Detect which cell encompasses the target text, then output its [x, y] center coordinate. 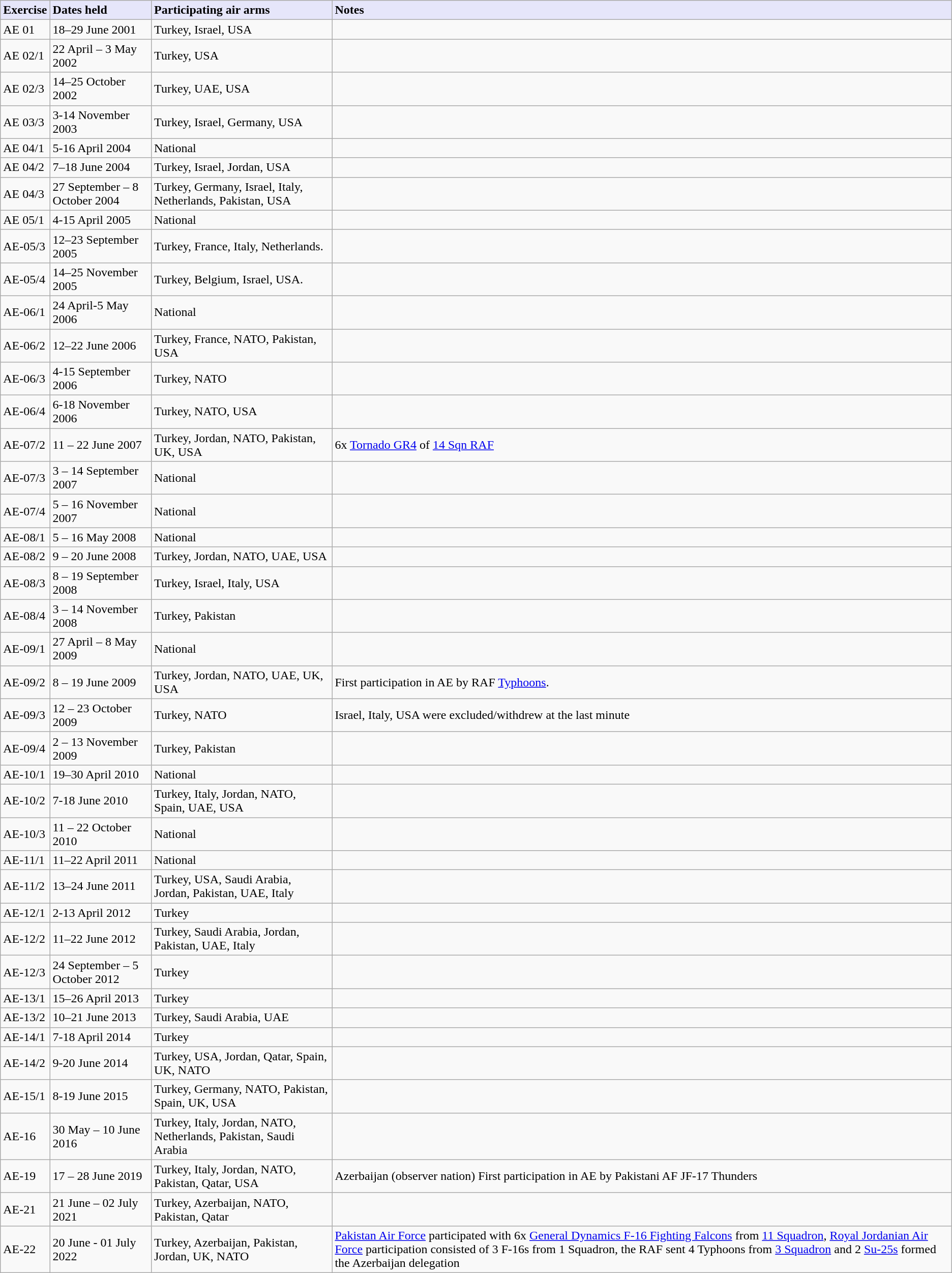
AE-19 [25, 1176]
7-18 April 2014 [101, 1037]
Turkey, Israel, Italy, USA [242, 583]
AE-05/4 [25, 279]
Exercise [25, 10]
18–29 June 2001 [101, 30]
7–18 June 2004 [101, 167]
8 – 19 September 2008 [101, 583]
21 June – 02 July 2021 [101, 1209]
AE-09/1 [25, 649]
Turkey, USA, Jordan, Qatar, Spain, UK, NATO [242, 1063]
AE-10/2 [25, 801]
3-14 November 2003 [101, 122]
AE-08/1 [25, 537]
AE-08/3 [25, 583]
AE-11/2 [25, 886]
AE-15/1 [25, 1096]
12–22 June 2006 [101, 345]
AE 03/3 [25, 122]
Turkey, Saudi Arabia, UAE [242, 1018]
AE 04/2 [25, 167]
AE-06/3 [25, 379]
20 June - 01 July 2022 [101, 1249]
Notes [642, 10]
11–22 June 2012 [101, 939]
AE-16 [25, 1136]
14–25 November 2005 [101, 279]
3 – 14 November 2008 [101, 616]
24 September – 5 October 2012 [101, 972]
AE-08/2 [25, 557]
3 – 14 September 2007 [101, 478]
AE 01 [25, 30]
AE-06/2 [25, 345]
AE-12/1 [25, 913]
AE-12/3 [25, 972]
Turkey, Israel, USA [242, 30]
AE-22 [25, 1249]
7-18 June 2010 [101, 801]
Turkey, NATO, USA [242, 412]
Turkey, Israel, Germany, USA [242, 122]
27 September – 8 October 2004 [101, 193]
AE-13/2 [25, 1018]
AE-09/4 [25, 748]
AE-07/4 [25, 511]
Turkey, Germany, NATO, Pakistan, Spain, UK, USA [242, 1096]
First participation in AE by RAF Typhoons. [642, 682]
Turkey, Italy, Jordan, NATO, Spain, UAE, USA [242, 801]
Turkey, USA [242, 56]
AE 04/3 [25, 193]
AE-05/3 [25, 246]
Turkey, Jordan, NATO, UAE, USA [242, 557]
AE-14/1 [25, 1037]
AE-14/2 [25, 1063]
Turkey, Germany, Israel, Italy, Netherlands, Pakistan, USA [242, 193]
Israel, Italy, USA were excluded/withdrew at the last minute [642, 715]
AE 02/3 [25, 89]
8 – 19 June 2009 [101, 682]
19–30 April 2010 [101, 774]
6x Tornado GR4 of 14 Sqn RAF [642, 445]
22 April – 3 May 2002 [101, 56]
12 – 23 October 2009 [101, 715]
14–25 October 2002 [101, 89]
Turkey, USA, Saudi Arabia, Jordan, Pakistan, UAE, Italy [242, 886]
Participating air arms [242, 10]
11 – 22 October 2010 [101, 833]
2 – 13 November 2009 [101, 748]
Turkey, Jordan, NATO, Pakistan, UK, USA [242, 445]
Turkey, France, Italy, Netherlands. [242, 246]
12–23 September 2005 [101, 246]
Turkey, UAE, USA [242, 89]
AE 04/1 [25, 148]
AE-10/1 [25, 774]
AE 05/1 [25, 220]
Turkey, Italy, Jordan, NATO, Netherlands, Pakistan, Saudi Arabia [242, 1136]
27 April – 8 May 2009 [101, 649]
Turkey, France, NATO, Pakistan, USA [242, 345]
11–22 April 2011 [101, 860]
Turkey, Italy, Jordan, NATO, Pakistan, Qatar, USA [242, 1176]
6-18 November 2006 [101, 412]
AE-09/2 [25, 682]
AE-21 [25, 1209]
AE-13/1 [25, 998]
24 April-5 May 2006 [101, 312]
9-20 June 2014 [101, 1063]
30 May – 10 June 2016 [101, 1136]
Turkey, Jordan, NATO, UAE, UK, USA [242, 682]
13–24 June 2011 [101, 886]
10–21 June 2013 [101, 1018]
AE-12/2 [25, 939]
AE-07/2 [25, 445]
17 – 28 June 2019 [101, 1176]
AE-10/3 [25, 833]
AE-06/1 [25, 312]
AE-07/3 [25, 478]
8-19 June 2015 [101, 1096]
AE-09/3 [25, 715]
15–26 April 2013 [101, 998]
2-13 April 2012 [101, 913]
AE-11/1 [25, 860]
Turkey, Azerbaijan, Pakistan, Jordan, UK, NATO [242, 1249]
AE-08/4 [25, 616]
5 – 16 November 2007 [101, 511]
Turkey, Belgium, Israel, USA. [242, 279]
Turkey, Saudi Arabia, Jordan, Pakistan, UAE, Italy [242, 939]
5-16 April 2004 [101, 148]
Azerbaijan (observer nation) First participation in AE by Pakistani AF JF-17 Thunders [642, 1176]
4-15 April 2005 [101, 220]
9 – 20 June 2008 [101, 557]
Turkey, Azerbaijan, NATO, Pakistan, Qatar [242, 1209]
11 – 22 June 2007 [101, 445]
5 – 16 May 2008 [101, 537]
4-15 September 2006 [101, 379]
AE 02/1 [25, 56]
Dates held [101, 10]
Turkey, Israel, Jordan, USA [242, 167]
AE-06/4 [25, 412]
